From the cell containing the given text, extract its center point as [x, y] coordinate. 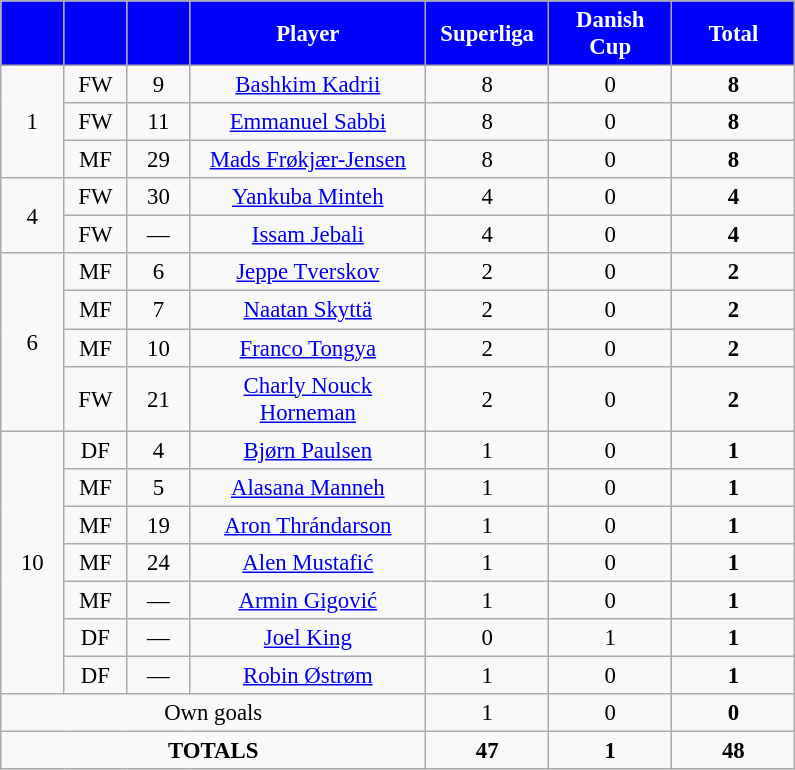
Jeppe Tverskov [308, 273]
Robin Østrøm [308, 675]
Danish Cup [610, 34]
Issam Jebali [308, 235]
47 [488, 751]
Bashkim Kadrii [308, 85]
Alasana Manneh [308, 487]
Armin Gigović [308, 600]
Total [734, 34]
Charly Nouck Horneman [308, 398]
24 [158, 563]
7 [158, 310]
Aron Thrándarson [308, 525]
30 [158, 197]
Naatan Skyttä [308, 310]
Mads Frøkjær-Jensen [308, 160]
Alen Mustafić [308, 563]
Own goals [214, 713]
5 [158, 487]
TOTALS [214, 751]
Joel King [308, 638]
48 [734, 751]
19 [158, 525]
Bjørn Paulsen [308, 450]
Superliga [488, 34]
Emmanuel Sabbi [308, 122]
Yankuba Minteh [308, 197]
Player [308, 34]
Franco Tongya [308, 348]
21 [158, 398]
9 [158, 85]
29 [158, 160]
11 [158, 122]
